Detect which cell encompasses the target text, then output its [X, Y] center coordinate. 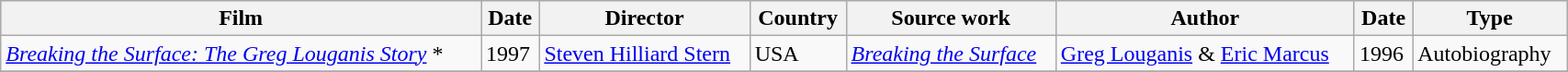
Country [797, 18]
Breaking the Surface [951, 54]
Breaking the Surface: The Greg Louganis Story * [241, 54]
1996 [1383, 54]
Director [645, 18]
1997 [511, 54]
Type [1490, 18]
Autobiography [1490, 54]
Source work [951, 18]
Film [241, 18]
Steven Hilliard Stern [645, 54]
Author [1205, 18]
Greg Louganis & Eric Marcus [1205, 54]
USA [797, 54]
